Provide the (X, Y) coordinate of the cell's center where the given text is located.  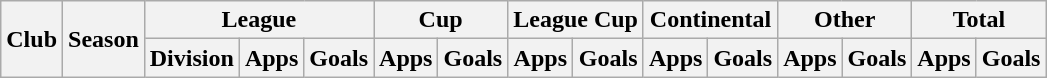
Other (845, 20)
Total (979, 20)
Club (32, 39)
Cup (441, 20)
League Cup (576, 20)
Continental (710, 20)
Season (104, 39)
League (258, 20)
Division (192, 58)
